Provide the (x, y) coordinate of the cell's center where the given text is located.  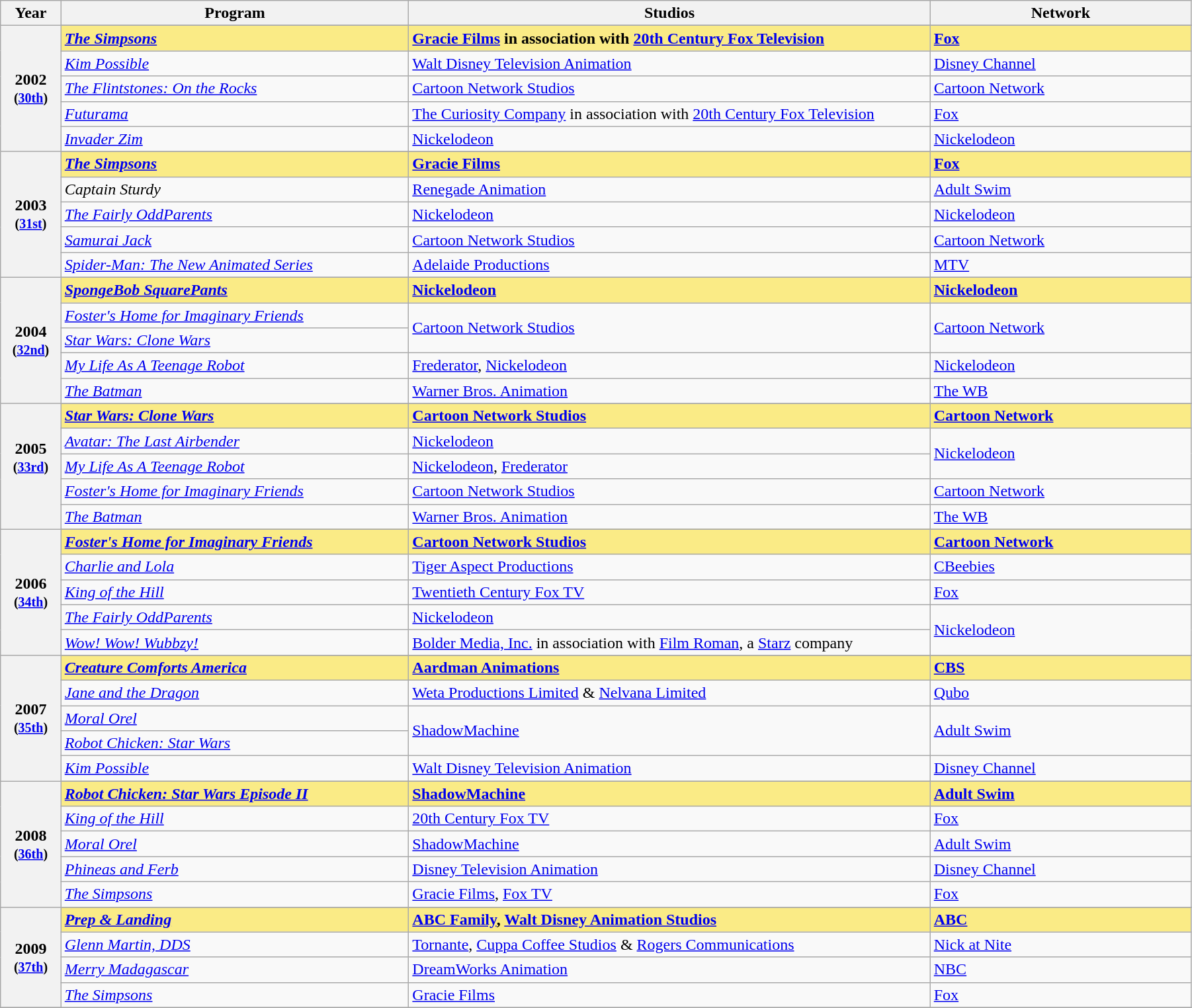
Network (1060, 13)
Frederator, Nickelodeon (669, 366)
Charlie and Lola (235, 567)
Qubo (1060, 693)
Adelaide Productions (669, 265)
Robot Chicken: Star Wars (235, 743)
Tiger Aspect Productions (669, 567)
NBC (1060, 970)
ABC Family, Walt Disney Animation Studios (669, 919)
Aardman Animations (669, 667)
Merry Madagascar (235, 970)
ABC (1060, 919)
Renegade Animation (669, 189)
Program (235, 13)
Phineas and Ferb (235, 869)
DreamWorks Animation (669, 970)
Twentieth Century Fox TV (669, 592)
Nickelodeon, Frederator (669, 466)
Jane and the Dragon (235, 693)
Avatar: The Last Airbender (235, 441)
2002 (30th) (31, 89)
Invader Zim (235, 139)
2005 (33rd) (31, 466)
Wow! Wow! Wubbzy! (235, 642)
20th Century Fox TV (669, 819)
CBS (1060, 667)
Gracie Films, Fox TV (669, 894)
MTV (1060, 265)
Bolder Media, Inc. in association with Film Roman, a Starz company (669, 642)
Spider-Man: The New Animated Series (235, 265)
Glenn Martin, DDS (235, 945)
Disney Television Animation (669, 869)
Creature Comforts America (235, 667)
SpongeBob SquarePants (235, 290)
Futurama (235, 114)
Year (31, 13)
2009 (37th) (31, 957)
2007 (35th) (31, 718)
Captain Sturdy (235, 189)
2008 (36th) (31, 844)
Tornante, Cuppa Coffee Studios & Rogers Communications (669, 945)
Studios (669, 13)
Nick at Nite (1060, 945)
2003 (31st) (31, 214)
The Flintstones: On the Rocks (235, 89)
2006 (34th) (31, 592)
Gracie Films in association with 20th Century Fox Television (669, 38)
2004 (32nd) (31, 340)
CBeebies (1060, 567)
Weta Productions Limited & Nelvana Limited (669, 693)
Robot Chicken: Star Wars Episode II (235, 794)
Samurai Jack (235, 239)
The Curiosity Company in association with 20th Century Fox Television (669, 114)
Prep & Landing (235, 919)
